Locate the cell with the specified text and output its (x, y) center coordinate. 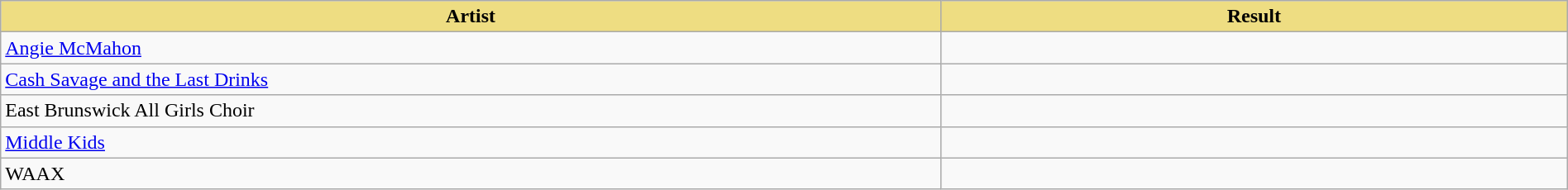
Middle Kids (471, 142)
Angie McMahon (471, 48)
Result (1254, 17)
East Brunswick All Girls Choir (471, 111)
Cash Savage and the Last Drinks (471, 79)
WAAX (471, 173)
Artist (471, 17)
